Return the (X, Y) coordinate for the center point of the cell that contains the specified text.  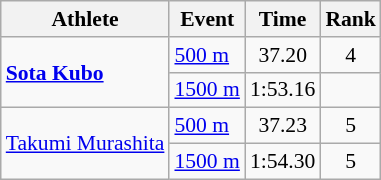
37.23 (282, 126)
4 (350, 55)
37.20 (282, 55)
Time (282, 19)
Event (206, 19)
1:54.30 (282, 162)
Rank (350, 19)
1:53.16 (282, 90)
Takumi Murashita (86, 144)
Sota Kubo (86, 72)
Athlete (86, 19)
